Output the (x, y) coordinate of the center of the cell containing the given text.  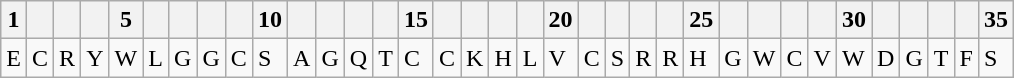
F (966, 58)
10 (270, 20)
1 (14, 20)
K (475, 58)
25 (702, 20)
35 (996, 20)
E (14, 58)
A (301, 58)
Y (95, 58)
5 (126, 20)
Q (358, 58)
20 (560, 20)
D (886, 58)
15 (416, 20)
30 (854, 20)
